From the cell containing the given text, extract its center point as (x, y) coordinate. 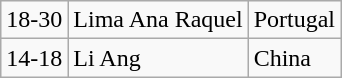
18-30 (34, 20)
Li Ang (158, 58)
14-18 (34, 58)
China (294, 58)
Lima Ana Raquel (158, 20)
Portugal (294, 20)
